Pinpoint the cell where the given text exists, returning its (x, y) midpoint coordinate. 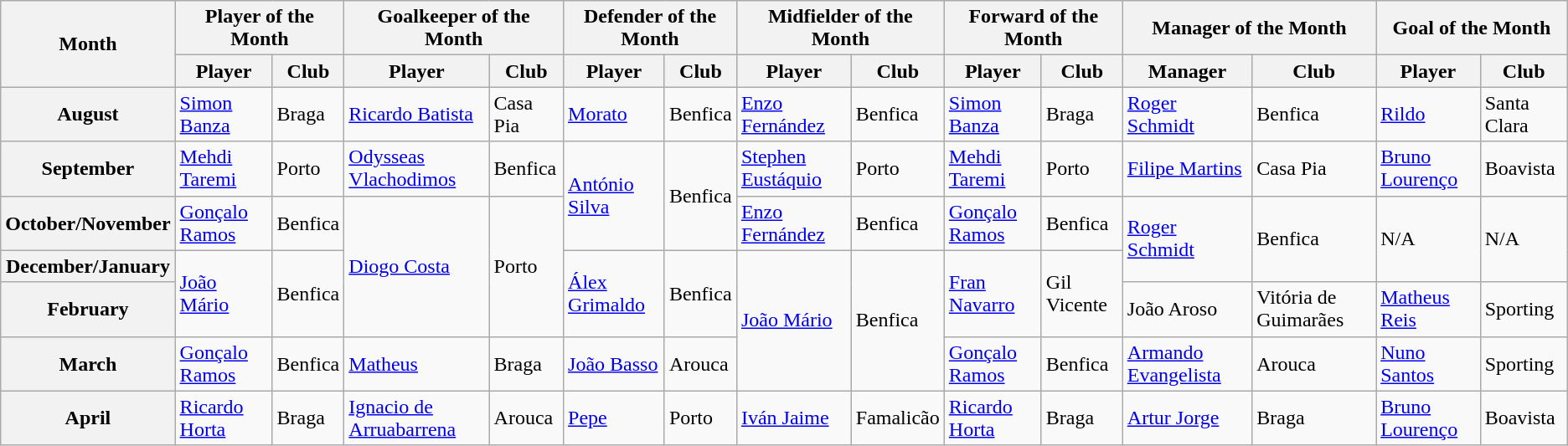
Santa Clara (1524, 114)
Vitória de Guimarães (1314, 310)
April (88, 418)
Odysseas Vlachodimos (417, 169)
Manager (1187, 71)
Pepe (615, 418)
Ricardo Batista (417, 114)
Rildo (1428, 114)
Goal of the Month (1473, 28)
Filipe Martins (1187, 169)
Famalicão (898, 418)
Manager of the Month (1249, 28)
Player of the Month (260, 28)
Defender of the Month (650, 28)
João Aroso (1187, 310)
Forward of the Month (1034, 28)
December/January (88, 266)
Goalkeeper of the Month (454, 28)
August (88, 114)
Armando Evangelista (1187, 363)
Iván Jaime (794, 418)
Month (88, 44)
Diogo Costa (417, 266)
Morato (615, 114)
February (88, 310)
Ignacio de Arruabarrena (417, 418)
Nuno Santos (1428, 363)
Álex Grimaldo (615, 293)
Fran Navarro (993, 293)
September (88, 169)
Midfielder of the Month (840, 28)
Matheus (417, 363)
October/November (88, 223)
Matheus Reis (1428, 310)
Gil Vicente (1082, 293)
Stephen Eustáquio (794, 169)
António Silva (615, 196)
Artur Jorge (1187, 418)
João Basso (615, 363)
March (88, 363)
